Determine the (X, Y) coordinate at the center of the cell enclosing the given text.  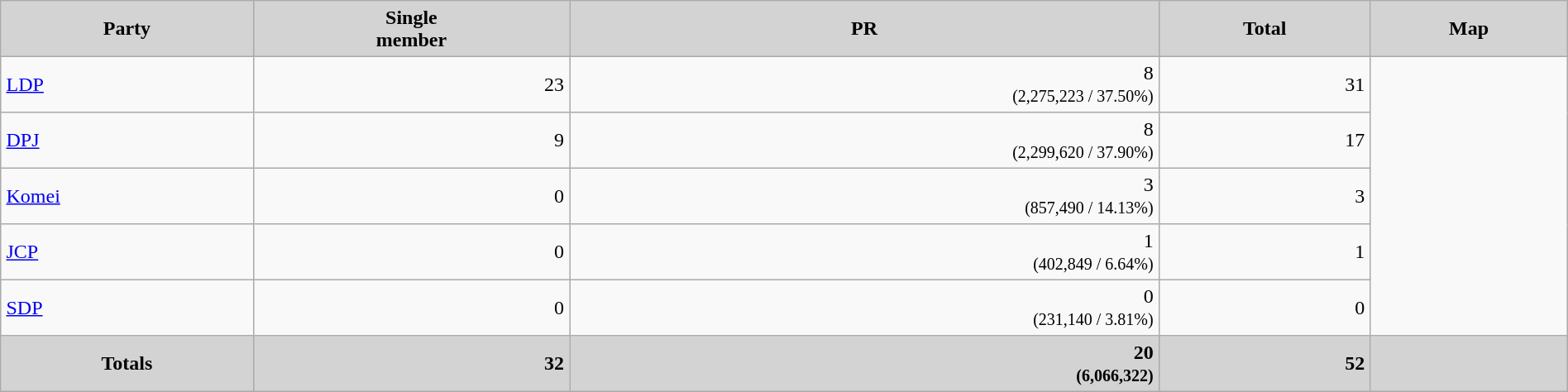
Singlemember (412, 29)
Totals (127, 364)
32 (412, 364)
20(6,066,322) (865, 364)
23 (412, 84)
3(857,490 / 14.13%) (865, 196)
52 (1264, 364)
17 (1264, 141)
SDP (127, 308)
1(402,849 / 6.64%) (865, 252)
Party (127, 29)
3 (1264, 196)
JCP (127, 252)
PR (865, 29)
Komei (127, 196)
Total (1264, 29)
9 (412, 141)
8(2,299,620 / 37.90%) (865, 141)
DPJ (127, 141)
8(2,275,223 / 37.50%) (865, 84)
31 (1264, 84)
LDP (127, 84)
1 (1264, 252)
Map (1469, 29)
0(231,140 / 3.81%) (865, 308)
